Determine the (X, Y) coordinate at the center of the cell enclosing the given text.  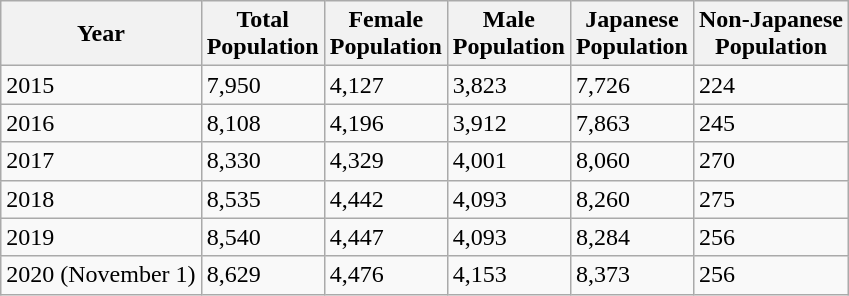
8,260 (632, 199)
4,442 (386, 199)
8,540 (262, 237)
4,127 (386, 85)
Non-JapanesePopulation (770, 34)
2019 (101, 237)
7,950 (262, 85)
MalePopulation (508, 34)
JapanesePopulation (632, 34)
270 (770, 161)
275 (770, 199)
8,629 (262, 275)
2015 (101, 85)
8,535 (262, 199)
2016 (101, 123)
3,912 (508, 123)
7,863 (632, 123)
TotalPopulation (262, 34)
4,329 (386, 161)
4,196 (386, 123)
8,373 (632, 275)
FemalePopulation (386, 34)
7,726 (632, 85)
4,001 (508, 161)
Year (101, 34)
224 (770, 85)
2018 (101, 199)
8,330 (262, 161)
4,447 (386, 237)
8,108 (262, 123)
3,823 (508, 85)
4,476 (386, 275)
2020 (November 1) (101, 275)
4,153 (508, 275)
8,060 (632, 161)
245 (770, 123)
8,284 (632, 237)
2017 (101, 161)
